Capture the cell that displays the provided text and extract its (x, y) central coordinate. 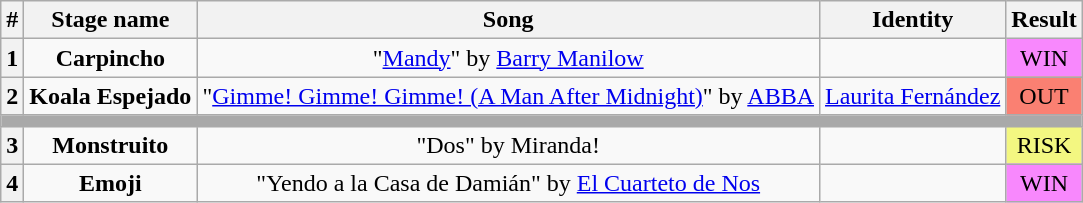
"Mandy" by Barry Manilow (508, 58)
"Gimme! Gimme! Gimme! (A Man After Midnight)" by ABBA (508, 96)
3 (12, 145)
"Dos" by Miranda! (508, 145)
"Yendo a la Casa de Damián" by El Cuarteto de Nos (508, 183)
1 (12, 58)
Emoji (110, 183)
4 (12, 183)
Song (508, 20)
RISK (1044, 145)
Carpincho (110, 58)
Laurita Fernández (913, 96)
OUT (1044, 96)
Stage name (110, 20)
Identity (913, 20)
2 (12, 96)
Result (1044, 20)
# (12, 20)
Koala Espejado (110, 96)
Monstruito (110, 145)
